Return the [X, Y] coordinate for the center point of the cell that contains the specified text.  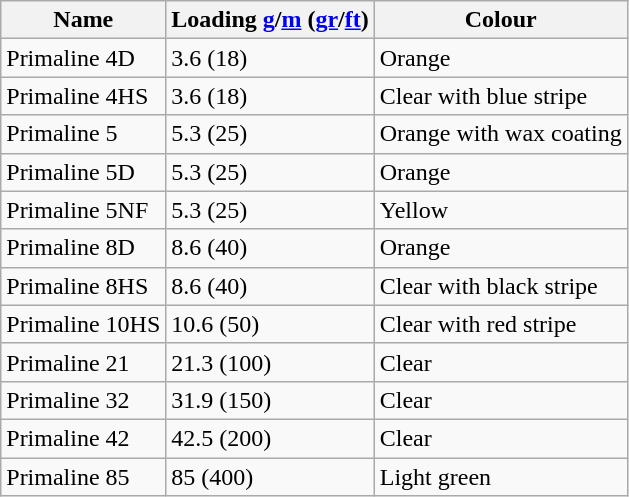
Primaline 4HS [84, 96]
Primaline 42 [84, 438]
31.9 (150) [270, 400]
Orange with wax coating [500, 134]
Primaline 4D [84, 58]
Light green [500, 477]
Primaline 10HS [84, 324]
Clear with red stripe [500, 324]
42.5 (200) [270, 438]
Primaline 5NF [84, 210]
Primaline 32 [84, 400]
Loading g/m (gr/ft) [270, 20]
Colour [500, 20]
10.6 (50) [270, 324]
21.3 (100) [270, 362]
Yellow [500, 210]
Clear with blue stripe [500, 96]
Primaline 21 [84, 362]
Primaline 8D [84, 248]
Primaline 5 [84, 134]
Primaline 8HS [84, 286]
Primaline 5D [84, 172]
Name [84, 20]
85 (400) [270, 477]
Clear with black stripe [500, 286]
Primaline 85 [84, 477]
